Determine the [x, y] coordinate at the center of the cell enclosing the given text.  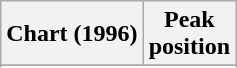
Peakposition [189, 34]
Chart (1996) [72, 34]
